Provide the (x, y) coordinate of the cell's center where the given text is located.  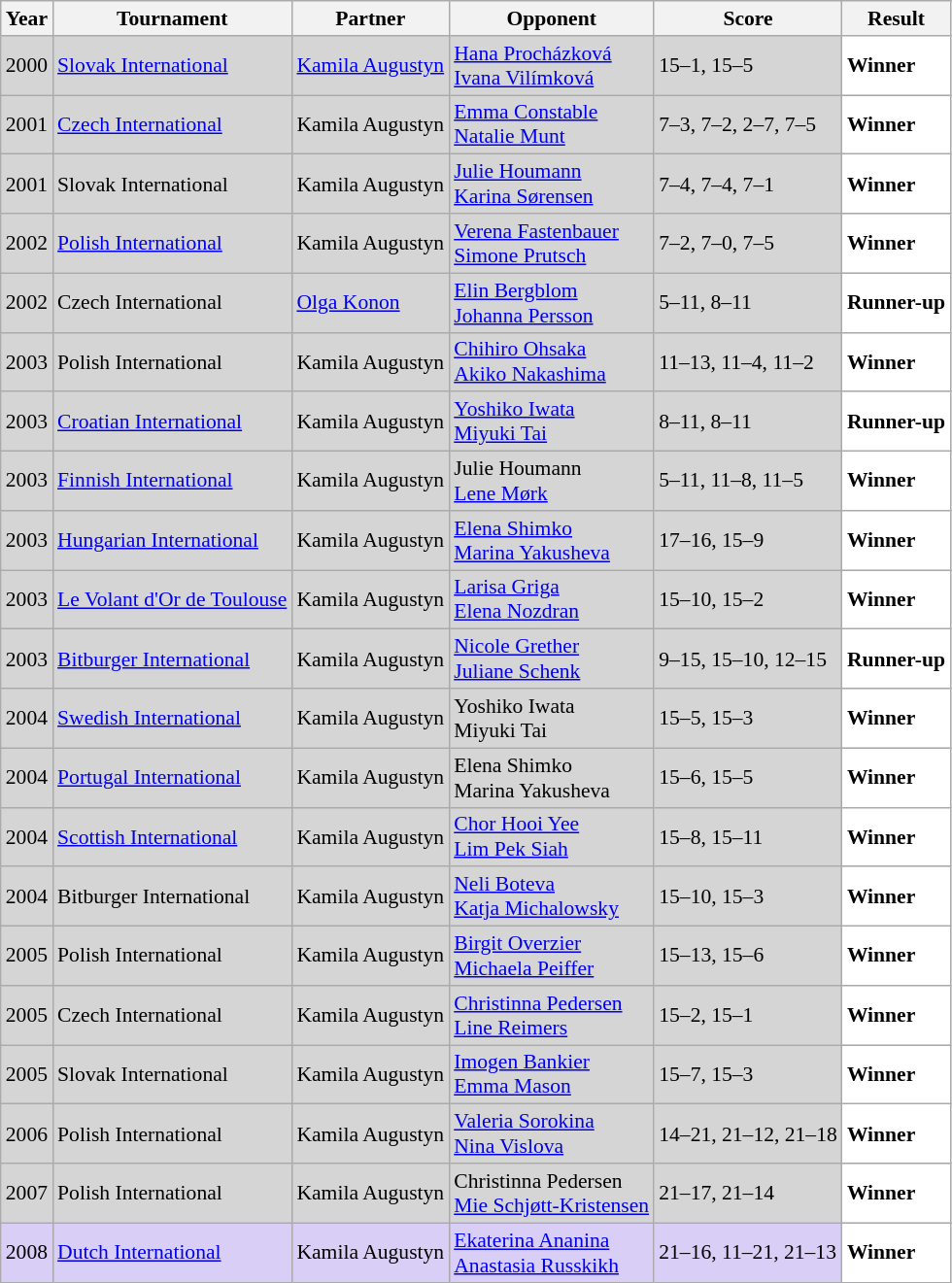
Hana Procházková Ivana Vilímková (552, 66)
21–17, 21–14 (748, 1193)
Scottish International (172, 837)
Valeria Sorokina Nina Vislova (552, 1134)
Swedish International (172, 719)
Olga Konon (370, 303)
5–11, 11–8, 11–5 (748, 482)
8–11, 8–11 (748, 422)
Neli Boteva Katja Michalowsky (552, 897)
9–15, 15–10, 12–15 (748, 658)
21–16, 11–21, 21–13 (748, 1253)
Partner (370, 18)
Finnish International (172, 482)
Emma Constable Natalie Munt (552, 124)
15–13, 15–6 (748, 956)
7–4, 7–4, 7–1 (748, 185)
Croatian International (172, 422)
11–13, 11–4, 11–2 (748, 361)
Chor Hooi Yee Lim Pek Siah (552, 837)
Portugal International (172, 777)
Elin Bergblom Johanna Persson (552, 303)
17–16, 15–9 (748, 540)
15–8, 15–11 (748, 837)
14–21, 21–12, 21–18 (748, 1134)
Chihiro Ohsaka Akiko Nakashima (552, 361)
7–2, 7–0, 7–5 (748, 243)
Christinna Pedersen Mie Schjøtt-Kristensen (552, 1193)
Le Volant d'Or de Toulouse (172, 600)
Verena Fastenbauer Simone Prutsch (552, 243)
Imogen Bankier Emma Mason (552, 1074)
15–5, 15–3 (748, 719)
Ekaterina Ananina Anastasia Russkikh (552, 1253)
Larisa Griga Elena Nozdran (552, 600)
Julie Houmann Lene Mørk (552, 482)
Birgit Overzier Michaela Peiffer (552, 956)
Result (896, 18)
2008 (27, 1253)
7–3, 7–2, 2–7, 7–5 (748, 124)
15–7, 15–3 (748, 1074)
Opponent (552, 18)
15–2, 15–1 (748, 1016)
Dutch International (172, 1253)
15–10, 15–2 (748, 600)
Nicole Grether Juliane Schenk (552, 658)
Score (748, 18)
15–6, 15–5 (748, 777)
Christinna Pedersen Line Reimers (552, 1016)
15–1, 15–5 (748, 66)
Tournament (172, 18)
5–11, 8–11 (748, 303)
Hungarian International (172, 540)
Julie Houmann Karina Sørensen (552, 185)
2000 (27, 66)
2006 (27, 1134)
2007 (27, 1193)
15–10, 15–3 (748, 897)
Year (27, 18)
